Provide the (X, Y) coordinate of the cell's center where the given text is located.  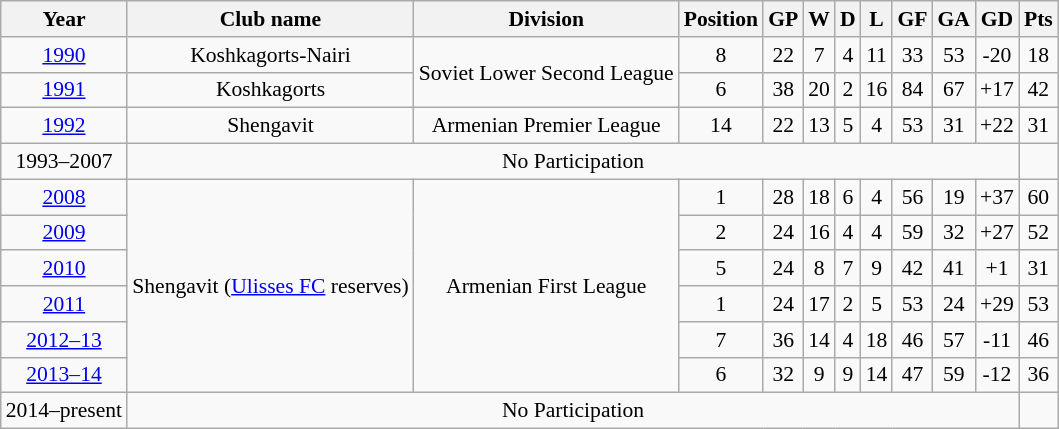
2011 (64, 304)
13 (819, 126)
67 (954, 90)
2012–13 (64, 340)
Koshkagorts-Nairi (270, 55)
28 (783, 197)
1990 (64, 55)
-12 (997, 375)
GD (997, 19)
L (877, 19)
11 (877, 55)
W (819, 19)
Division (546, 19)
+1 (997, 269)
Armenian Premier League (546, 126)
+17 (997, 90)
47 (912, 375)
57 (954, 340)
52 (1038, 233)
Club name (270, 19)
1993–2007 (64, 162)
+37 (997, 197)
Armenian First League (546, 286)
Year (64, 19)
+27 (997, 233)
41 (954, 269)
2009 (64, 233)
1992 (64, 126)
20 (819, 90)
56 (912, 197)
D (848, 19)
Soviet Lower Second League (546, 72)
Position (721, 19)
33 (912, 55)
+29 (997, 304)
60 (1038, 197)
GA (954, 19)
19 (954, 197)
GP (783, 19)
-11 (997, 340)
Shengavit (270, 126)
+22 (997, 126)
Shengavit (Ulisses FC reserves) (270, 286)
38 (783, 90)
2008 (64, 197)
-20 (997, 55)
GF (912, 19)
Pts (1038, 19)
2013–14 (64, 375)
2010 (64, 269)
Koshkagorts (270, 90)
1991 (64, 90)
2014–present (64, 411)
17 (819, 304)
84 (912, 90)
